Return [X, Y] of the center of cell containing provided text 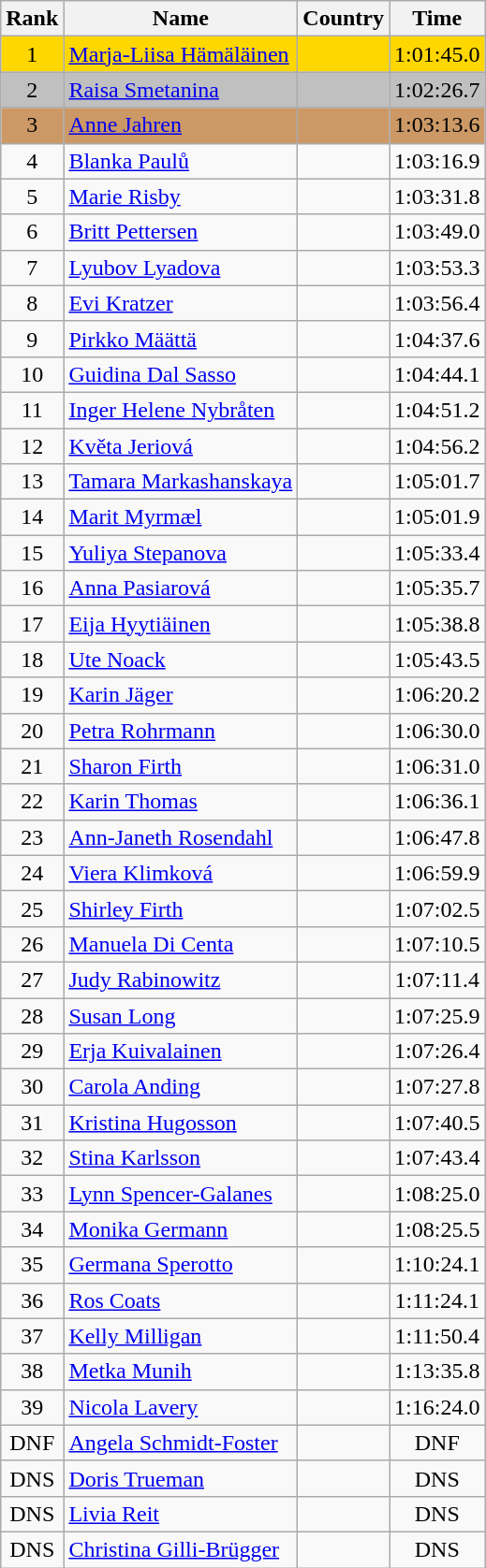
Erja Kuivalainen [181, 1052]
22 [32, 802]
Country [344, 19]
Petra Rohrmann [181, 731]
13 [32, 482]
36 [32, 1300]
1:07:02.5 [437, 908]
Marit Myrmæl [181, 517]
1:03:56.4 [437, 303]
Doris Trueman [181, 1478]
28 [32, 1015]
33 [32, 1194]
Shirley Firth [181, 908]
2 [32, 90]
1 [32, 54]
Marie Risby [181, 196]
1:04:44.1 [437, 374]
Ann-Janeth Rosendahl [181, 837]
1:03:13.6 [437, 125]
1:05:35.7 [437, 588]
34 [32, 1229]
37 [32, 1336]
26 [32, 944]
1:11:50.4 [437, 1336]
1:06:31.0 [437, 766]
3 [32, 125]
1:08:25.0 [437, 1194]
1:06:30.0 [437, 731]
Yuliya Stepanova [181, 553]
Tamara Markashanskaya [181, 482]
4 [32, 161]
Manuela Di Centa [181, 944]
1:10:24.1 [437, 1265]
5 [32, 196]
Anna Pasiarová [181, 588]
Raisa Smetanina [181, 90]
1:02:26.7 [437, 90]
Time [437, 19]
1:16:24.0 [437, 1407]
1:04:51.2 [437, 410]
10 [32, 374]
Monika Germann [181, 1229]
8 [32, 303]
1:05:01.9 [437, 517]
Metka Munih [181, 1372]
20 [32, 731]
1:06:47.8 [437, 837]
Lynn Spencer-Galanes [181, 1194]
Susan Long [181, 1015]
Blanka Paulů [181, 161]
1:06:36.1 [437, 802]
39 [32, 1407]
Pirkko Määttä [181, 339]
24 [32, 873]
38 [32, 1372]
1:06:59.9 [437, 873]
21 [32, 766]
Rank [32, 19]
1:07:11.4 [437, 980]
18 [32, 660]
1:04:37.6 [437, 339]
Lyubov Lyadova [181, 268]
1:03:49.0 [437, 232]
1:05:38.8 [437, 624]
1:07:26.4 [437, 1052]
23 [32, 837]
30 [32, 1087]
Name [181, 19]
1:03:16.9 [437, 161]
17 [32, 624]
Ute Noack [181, 660]
15 [32, 553]
11 [32, 410]
1:04:56.2 [437, 446]
1:06:20.2 [437, 695]
Christina Gilli-Brügger [181, 1549]
7 [32, 268]
Viera Klimková [181, 873]
1:05:01.7 [437, 482]
Carola Anding [181, 1087]
Guidina Dal Sasso [181, 374]
1:05:33.4 [437, 553]
Kelly Milligan [181, 1336]
Germana Sperotto [181, 1265]
Karin Jäger [181, 695]
27 [32, 980]
Karin Thomas [181, 802]
19 [32, 695]
Evi Kratzer [181, 303]
1:13:35.8 [437, 1372]
25 [32, 908]
Angela Schmidt-Foster [181, 1443]
Britt Pettersen [181, 232]
Inger Helene Nybråten [181, 410]
Nicola Lavery [181, 1407]
Eija Hyytiäinen [181, 624]
Květa Jeriová [181, 446]
1:07:10.5 [437, 944]
1:03:31.8 [437, 196]
1:07:40.5 [437, 1123]
Judy Rabinowitz [181, 980]
6 [32, 232]
16 [32, 588]
1:07:43.4 [437, 1158]
Marja-Liisa Hämäläinen [181, 54]
29 [32, 1052]
1:07:25.9 [437, 1015]
Anne Jahren [181, 125]
1:11:24.1 [437, 1300]
Kristina Hugosson [181, 1123]
1:05:43.5 [437, 660]
1:08:25.5 [437, 1229]
Ros Coats [181, 1300]
Stina Karlsson [181, 1158]
Livia Reit [181, 1514]
31 [32, 1123]
Sharon Firth [181, 766]
9 [32, 339]
12 [32, 446]
14 [32, 517]
1:01:45.0 [437, 54]
35 [32, 1265]
1:03:53.3 [437, 268]
1:07:27.8 [437, 1087]
32 [32, 1158]
